Return the [X, Y] coordinate for the center point of the cell that contains the specified text.  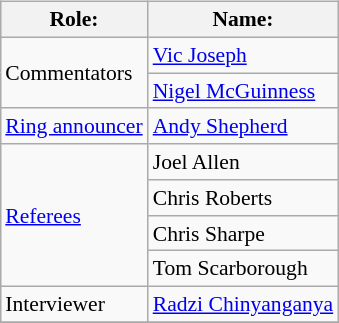
Commentators [74, 72]
Role: [74, 20]
Chris Roberts [244, 198]
Referees [74, 215]
Andy Shepherd [244, 126]
Chris Sharpe [244, 233]
Radzi Chinyanganya [244, 305]
Vic Joseph [244, 55]
Ring announcer [74, 126]
Name: [244, 20]
Tom Scarborough [244, 269]
Interviewer [74, 305]
Joel Allen [244, 162]
Nigel McGuinness [244, 91]
